For the text-containing cell, return its midpoint in [x, y] coordinate format. 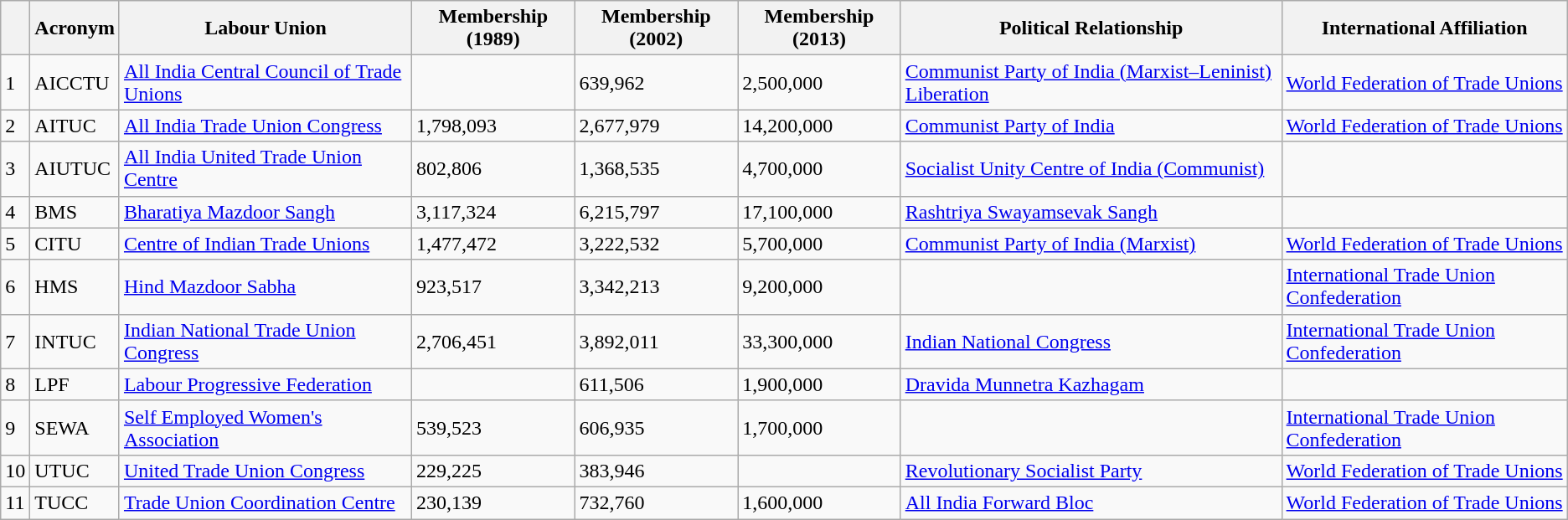
639,962 [657, 82]
All India Forward Bloc [1091, 502]
INTUC [75, 342]
9 [15, 427]
383,946 [657, 471]
11 [15, 502]
732,760 [657, 502]
Indian National Congress [1091, 342]
1,798,093 [494, 126]
Membership (1989) [494, 28]
Rashtriya Swayamsevak Sangh [1091, 212]
6,215,797 [657, 212]
923,517 [494, 286]
Membership (2013) [819, 28]
8 [15, 384]
Self Employed Women's Association [265, 427]
AICCTU [75, 82]
Socialist Unity Centre of India (Communist) [1091, 169]
14,200,000 [819, 126]
6 [15, 286]
3,342,213 [657, 286]
611,506 [657, 384]
Political Relationship [1091, 28]
1 [15, 82]
BMS [75, 212]
AITUC [75, 126]
Acronym [75, 28]
AIUTUC [75, 169]
Centre of Indian Trade Unions [265, 244]
Dravida Munnetra Kazhagam [1091, 384]
All India United Trade Union Centre [265, 169]
3,892,011 [657, 342]
International Affiliation [1424, 28]
3,117,324 [494, 212]
2 [15, 126]
1,477,472 [494, 244]
TUCC [75, 502]
4 [15, 212]
LPF [75, 384]
Labour Union [265, 28]
2,500,000 [819, 82]
3 [15, 169]
All India Trade Union Congress [265, 126]
230,139 [494, 502]
5,700,000 [819, 244]
UTUC [75, 471]
1,700,000 [819, 427]
2,706,451 [494, 342]
United Trade Union Congress [265, 471]
1,900,000 [819, 384]
Indian National Trade Union Congress [265, 342]
802,806 [494, 169]
Communist Party of India (Marxist–Leninist) Liberation [1091, 82]
229,225 [494, 471]
All India Central Council of Trade Unions [265, 82]
2,677,979 [657, 126]
Communist Party of India (Marxist) [1091, 244]
33,300,000 [819, 342]
Labour Progressive Federation [265, 384]
HMS [75, 286]
CITU [75, 244]
17,100,000 [819, 212]
5 [15, 244]
SEWA [75, 427]
Bharatiya Mazdoor Sangh [265, 212]
3,222,532 [657, 244]
Revolutionary Socialist Party [1091, 471]
10 [15, 471]
1,368,535 [657, 169]
Communist Party of India [1091, 126]
7 [15, 342]
Membership (2002) [657, 28]
Hind Mazdoor Sabha [265, 286]
1,600,000 [819, 502]
4,700,000 [819, 169]
9,200,000 [819, 286]
606,935 [657, 427]
539,523 [494, 427]
Trade Union Coordination Centre [265, 502]
